Find where the given text appears and provide that cell's center as (x, y) coordinate. 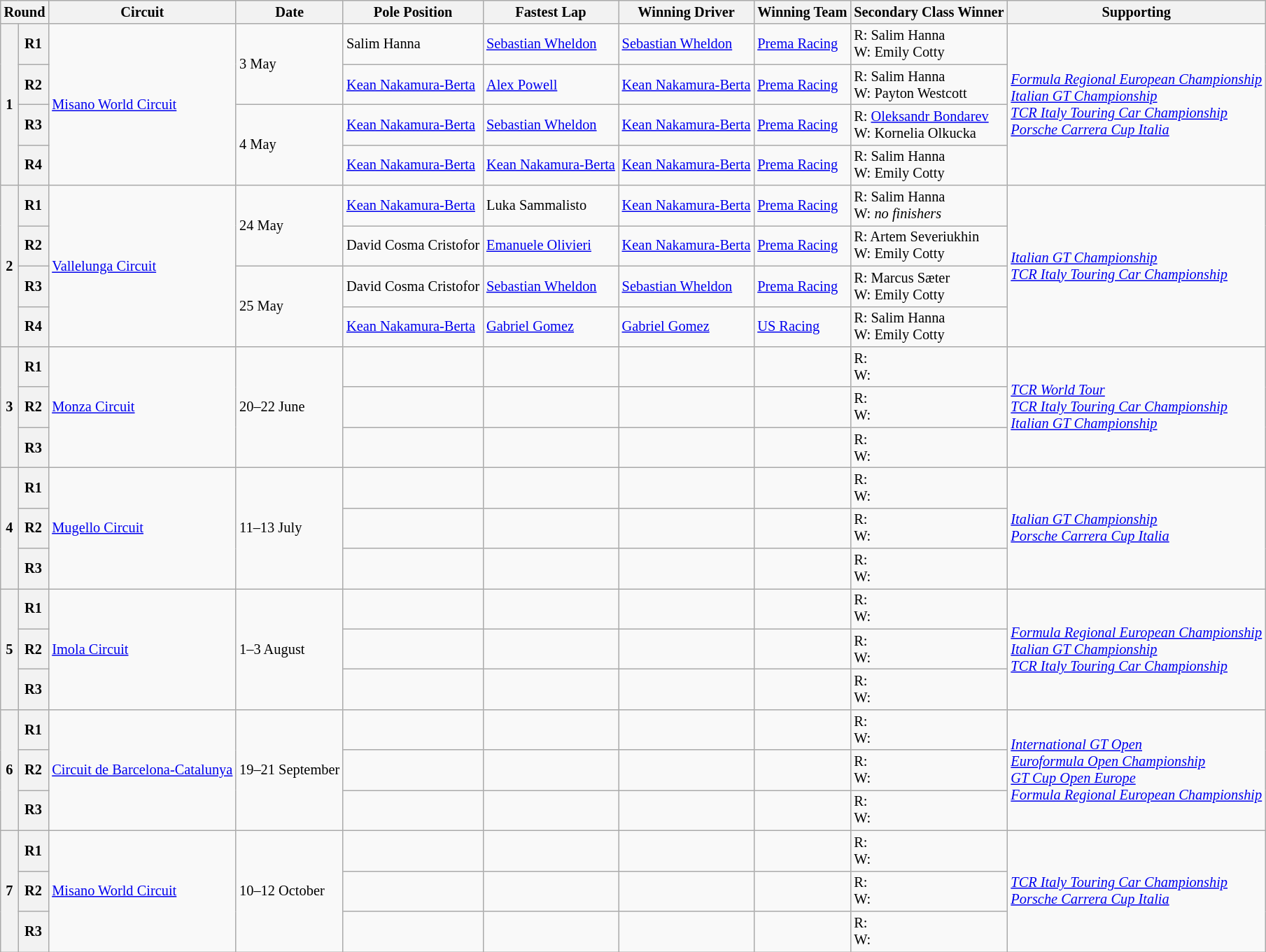
TCR World TourTCR Italy Touring Car ChampionshipItalian GT Championship (1137, 407)
R: Salim HannaW: no finishers (929, 206)
R: Artem SeveriukhinW: Emily Cotty (929, 246)
Pole Position (413, 12)
4 May (290, 144)
Italian GT ChampionshipTCR Italy Touring Car Championship (1137, 266)
Salim Hanna (413, 44)
25 May (290, 306)
Circuit de Barcelona-Catalunya (142, 769)
Emanuele Olivieri (551, 246)
Vallelunga Circuit (142, 266)
Secondary Class Winner (929, 12)
R: Marcus SæterW: Emily Cotty (929, 286)
Luka Sammalisto (551, 206)
Supporting (1137, 12)
R: Oleksandr BondarevW: Kornelia Olkucka (929, 125)
10–12 October (290, 891)
3 (10, 407)
US Racing (802, 327)
19–21 September (290, 769)
Monza Circuit (142, 407)
Italian GT ChampionshipPorsche Carrera Cup Italia (1137, 527)
4 (10, 527)
1 (10, 105)
7 (10, 891)
International GT OpenEuroformula Open ChampionshipGT Cup Open EuropeFormula Regional European Championship (1137, 769)
Winning Driver (687, 12)
Mugello Circuit (142, 527)
5 (10, 649)
20–22 June (290, 407)
Date (290, 12)
3 May (290, 64)
Circuit (142, 12)
Winning Team (802, 12)
Imola Circuit (142, 649)
TCR Italy Touring Car ChampionshipPorsche Carrera Cup Italia (1137, 891)
Formula Regional European ChampionshipItalian GT ChampionshipTCR Italy Touring Car ChampionshipPorsche Carrera Cup Italia (1137, 105)
11–13 July (290, 527)
1–3 August (290, 649)
Alex Powell (551, 85)
Fastest Lap (551, 12)
2 (10, 266)
24 May (290, 225)
Round (25, 12)
R: Salim HannaW: Payton Westcott (929, 85)
Formula Regional European ChampionshipItalian GT ChampionshipTCR Italy Touring Car Championship (1137, 649)
6 (10, 769)
